Pinpoint the cell where the given text exists, returning its (X, Y) midpoint coordinate. 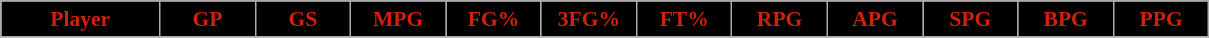
SPG (970, 19)
RPG (780, 19)
GP (208, 19)
BPG (1066, 19)
Player (80, 19)
FG% (494, 19)
MPG (398, 19)
3FG% (588, 19)
PPG (1161, 19)
FT% (684, 19)
APG (874, 19)
GS (302, 19)
